Return [X, Y] of the center of cell containing provided text 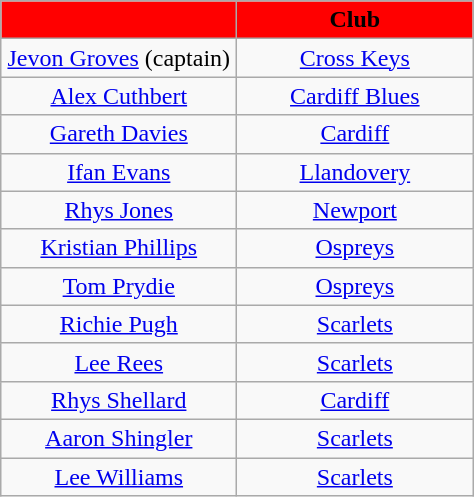
Cardiff Blues [355, 96]
Lee Williams [119, 477]
Club [355, 20]
Rhys Shellard [119, 400]
Jevon Groves (captain) [119, 58]
Gareth Davies [119, 134]
Llandovery [355, 172]
Richie Pugh [119, 324]
Cross Keys [355, 58]
Lee Rees [119, 362]
Newport [355, 210]
Tom Prydie [119, 286]
Alex Cuthbert [119, 96]
Kristian Phillips [119, 248]
Ifan Evans [119, 172]
Aaron Shingler [119, 438]
Rhys Jones [119, 210]
